Pinpoint the cell where the given text exists, returning its (x, y) midpoint coordinate. 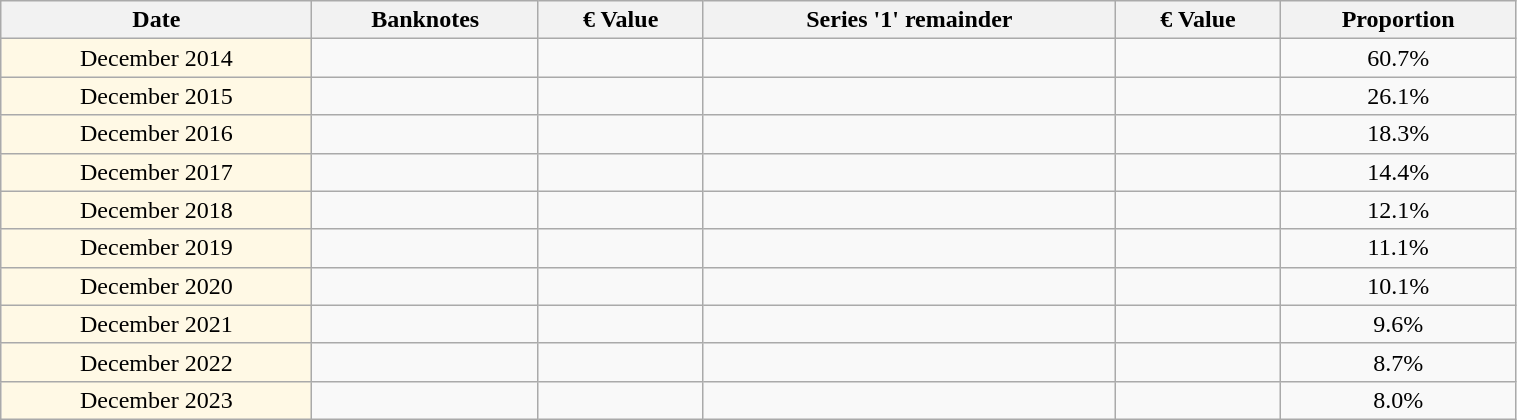
December 2021 (156, 324)
December 2014 (156, 58)
12.1% (1398, 210)
December 2017 (156, 172)
December 2023 (156, 400)
60.7% (1398, 58)
8.7% (1398, 362)
December 2022 (156, 362)
Banknotes (425, 20)
December 2020 (156, 286)
Date (156, 20)
December 2015 (156, 96)
11.1% (1398, 248)
26.1% (1398, 96)
14.4% (1398, 172)
8.0% (1398, 400)
Proportion (1398, 20)
Series '1' remainder (910, 20)
December 2016 (156, 134)
18.3% (1398, 134)
9.6% (1398, 324)
December 2019 (156, 248)
December 2018 (156, 210)
10.1% (1398, 286)
